Return the (x, y) coordinate for the center point of the cell that contains the specified text.  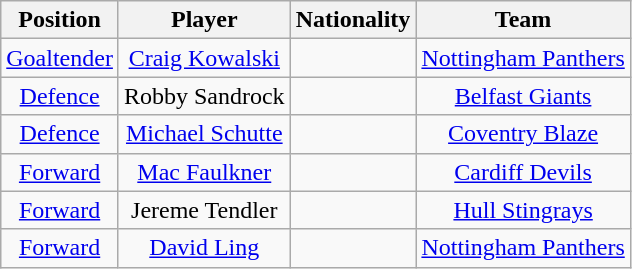
Coventry Blaze (523, 134)
Goaltender (60, 58)
Jereme Tendler (204, 210)
Cardiff Devils (523, 172)
Hull Stingrays (523, 210)
Position (60, 20)
Team (523, 20)
Nationality (353, 20)
Craig Kowalski (204, 58)
Belfast Giants (523, 96)
David Ling (204, 248)
Player (204, 20)
Robby Sandrock (204, 96)
Michael Schutte (204, 134)
Mac Faulkner (204, 172)
